Find where the given text appears and provide that cell's center as [x, y] coordinate. 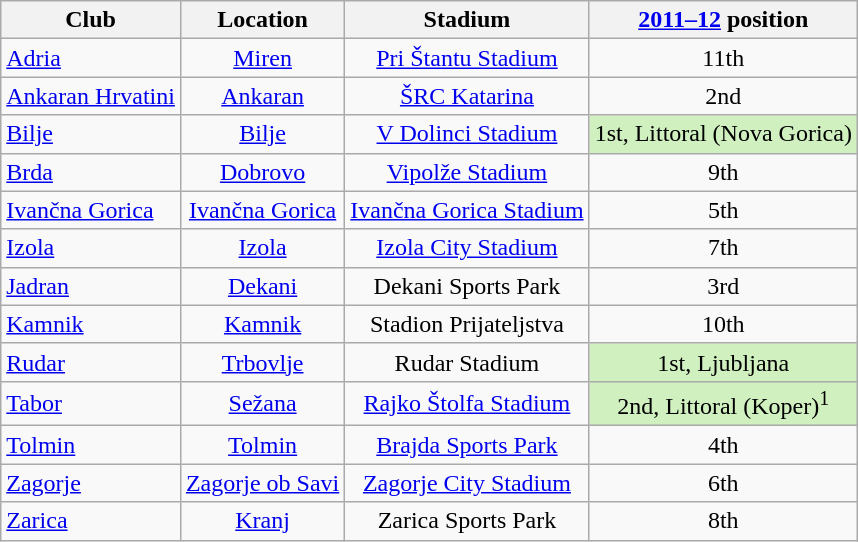
2nd, Littoral (Koper)1 [723, 404]
Zarica [91, 521]
5th [723, 210]
Stadion Prijateljstva [467, 324]
Izola City Stadium [467, 248]
Stadium [467, 20]
10th [723, 324]
Zagorje City Stadium [467, 483]
Zagorje [91, 483]
11th [723, 58]
2nd [723, 96]
Rudar [91, 362]
Dekani [262, 286]
1st, Ljubljana [723, 362]
Zagorje ob Savi [262, 483]
Pri Štantu Stadium [467, 58]
Brda [91, 172]
Tabor [91, 404]
Vipolže Stadium [467, 172]
4th [723, 445]
6th [723, 483]
ŠRC Katarina [467, 96]
V Dolinci Stadium [467, 134]
Ivančna Gorica Stadium [467, 210]
Sežana [262, 404]
2011–12 position [723, 20]
7th [723, 248]
3rd [723, 286]
Rajko Štolfa Stadium [467, 404]
Club [91, 20]
Location [262, 20]
Kranj [262, 521]
Ankaran [262, 96]
Adria [91, 58]
Rudar Stadium [467, 362]
Dobrovo [262, 172]
Brajda Sports Park [467, 445]
Ankaran Hrvatini [91, 96]
Zarica Sports Park [467, 521]
9th [723, 172]
1st, Littoral (Nova Gorica) [723, 134]
Dekani Sports Park [467, 286]
8th [723, 521]
Jadran [91, 286]
Miren [262, 58]
Trbovlje [262, 362]
